Return [X, Y] of the center of cell containing provided text 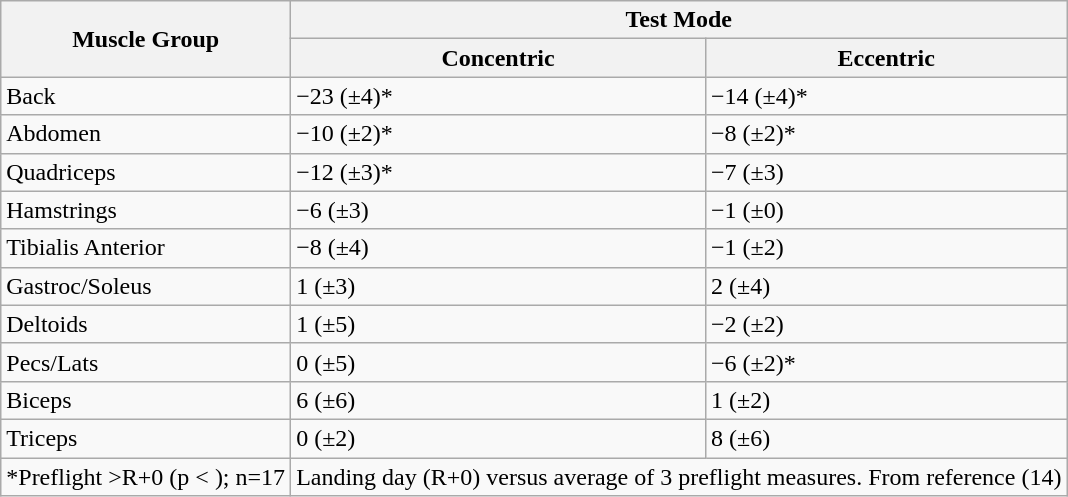
0 (±5) [498, 362]
−7 (±3) [886, 172]
Hamstrings [146, 210]
Test Mode [679, 20]
Abdomen [146, 134]
−6 (±3) [498, 210]
Concentric [498, 58]
Gastroc/Soleus [146, 286]
0 (±2) [498, 438]
−2 (±2) [886, 324]
−6 (±2)* [886, 362]
1 (±2) [886, 400]
Biceps [146, 400]
1 (±3) [498, 286]
Landing day (R+0) versus average of 3 preflight measures. From reference (14) [679, 477]
1 (±5) [498, 324]
−14 (±4)* [886, 96]
Eccentric [886, 58]
*Preflight >R+0 (p < ); n=17 [146, 477]
−8 (±2)* [886, 134]
6 (±6) [498, 400]
−1 (±0) [886, 210]
8 (±6) [886, 438]
Deltoids [146, 324]
−1 (±2) [886, 248]
−10 (±2)* [498, 134]
2 (±4) [886, 286]
−23 (±4)* [498, 96]
Tibialis Anterior [146, 248]
Muscle Group [146, 39]
−8 (±4) [498, 248]
Quadriceps [146, 172]
Back [146, 96]
−12 (±3)* [498, 172]
Triceps [146, 438]
Pecs/Lats [146, 362]
